Detect which cell encompasses the target text, then output its [x, y] center coordinate. 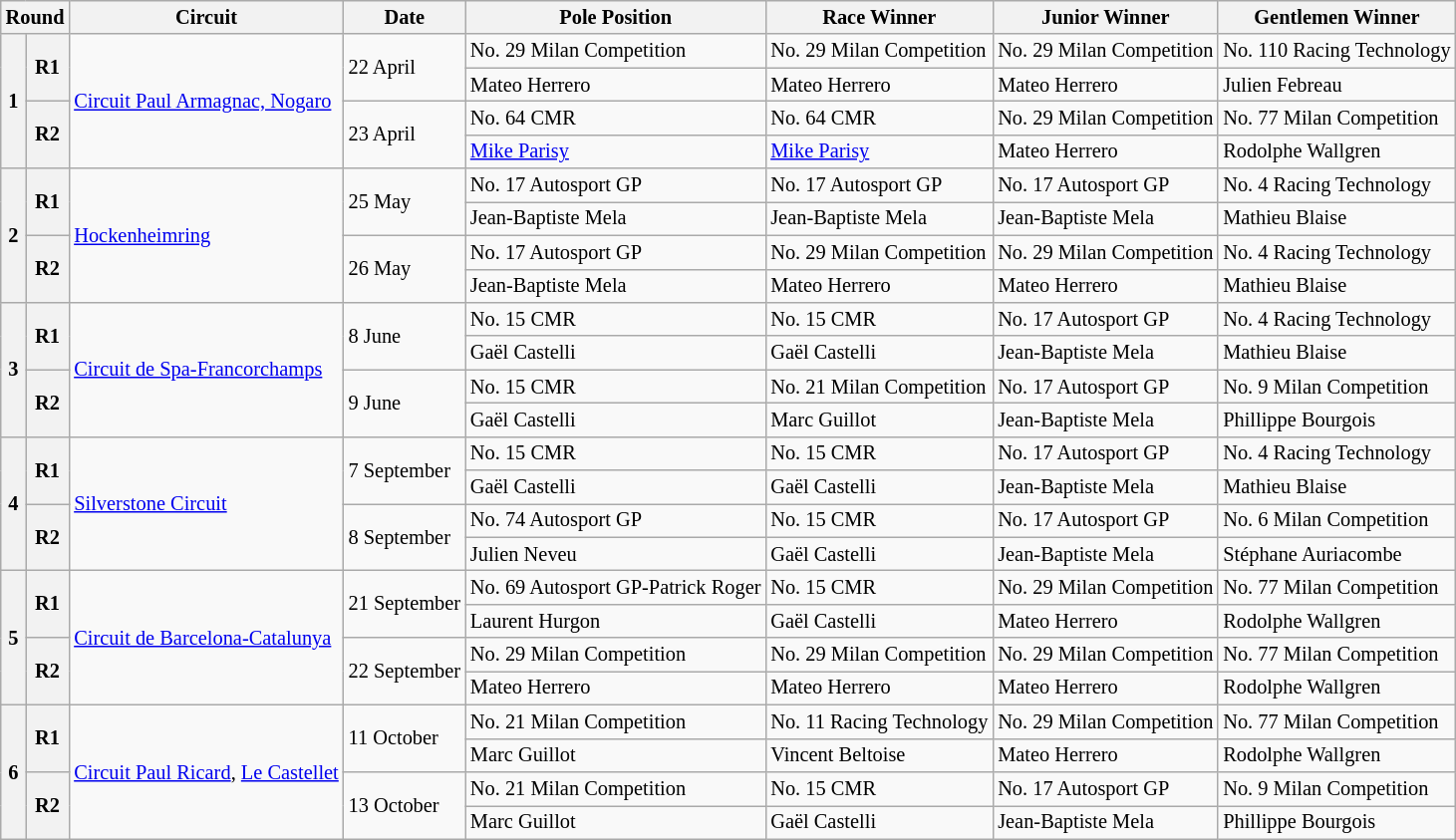
Circuit de Barcelona-Catalunya [205, 638]
3 [14, 369]
Pole Position [616, 17]
Vincent Beltoise [879, 755]
No. 110 Racing Technology [1336, 51]
26 May [405, 269]
Race Winner [879, 17]
8 June [405, 335]
Junior Winner [1105, 17]
Circuit de Spa-Francorchamps [205, 369]
8 September [405, 536]
Circuit Paul Ricard, Le Castellet [205, 771]
Circuit [205, 17]
No. 69 Autosport GP-Patrick Roger [616, 587]
22 April [405, 68]
2 [14, 235]
11 October [405, 737]
13 October [405, 805]
7 September [405, 470]
No. 11 Racing Technology [879, 721]
Stéphane Auriacombe [1336, 554]
9 June [405, 403]
Date [405, 17]
Julien Neveu [616, 554]
Silverstone Circuit [205, 504]
Round [36, 17]
23 April [405, 134]
Laurent Hurgon [616, 621]
5 [14, 638]
Gentlemen Winner [1336, 17]
No. 6 Milan Competition [1336, 520]
Hockenheimring [205, 235]
Circuit Paul Armagnac, Nogaro [205, 102]
Julien Febreau [1336, 85]
4 [14, 504]
21 September [405, 604]
25 May [405, 201]
1 [14, 102]
No. 74 Autosport GP [616, 520]
6 [14, 771]
22 September [405, 672]
